Return [x, y] of the center of cell containing provided text 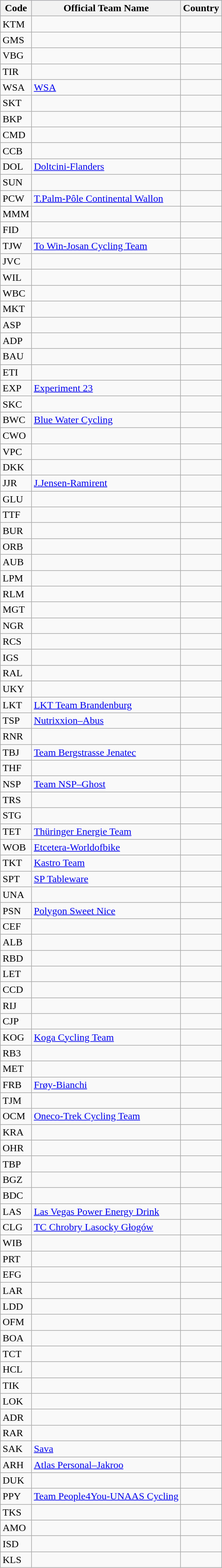
TET [16, 831]
BWC [16, 420]
TRS [16, 800]
BDC [16, 1195]
ADP [16, 341]
TKT [16, 863]
CWO [16, 435]
PRT [16, 1259]
SAK [16, 1449]
Country [201, 8]
DKK [16, 467]
IGS [16, 657]
ADR [16, 1417]
Oneco-Trek Cycling Team [106, 1116]
SKT [16, 103]
BOA [16, 1338]
Experiment 23 [106, 388]
SPT [16, 879]
KTM [16, 24]
MMM [16, 214]
RIJ [16, 1006]
Polygon Sweet Nice [106, 910]
Team Bergstrasse Jenatec [106, 752]
SKC [16, 404]
LKT [16, 705]
JVC [16, 262]
THF [16, 768]
RAR [16, 1433]
AUB [16, 562]
JJR [16, 483]
KLS [16, 1560]
KRA [16, 1132]
SUN [16, 182]
LET [16, 974]
Doltcini-Flanders [106, 166]
TTF [16, 515]
TC Chrobry Lasocky Głogów [106, 1227]
TSP [16, 721]
TCT [16, 1354]
ALB [16, 942]
ARH [16, 1464]
WBC [16, 293]
Team NSP–Ghost [106, 784]
GLU [16, 499]
MGT [16, 610]
CEF [16, 926]
RB3 [16, 1053]
BKP [16, 119]
Kastro Team [106, 863]
BGZ [16, 1180]
MET [16, 1069]
LAS [16, 1212]
Atlas Personal–Jakroo [106, 1464]
TIK [16, 1385]
LAR [16, 1291]
UNA [16, 895]
PCW [16, 198]
J.Jensen-Ramirent [106, 483]
RCS [16, 641]
LPM [16, 578]
ISD [16, 1544]
TKS [16, 1512]
VBG [16, 56]
Team People4You-UNAAS Cycling [106, 1496]
AMO [16, 1528]
Frøy-Bianchi [106, 1085]
FID [16, 230]
T.Palm-Pôle Continental Wallon [106, 198]
WOB [16, 847]
RLM [16, 594]
Nutrixxion–Abus [106, 721]
PPY [16, 1496]
Blue Water Cycling [106, 420]
Sava [106, 1449]
PSN [16, 910]
TIR [16, 72]
GMS [16, 40]
ETI [16, 372]
Thüringer Energie Team [106, 831]
CCD [16, 990]
HCL [16, 1370]
RAL [16, 673]
MKT [16, 309]
TJW [16, 246]
WIL [16, 277]
OFM [16, 1322]
Code [16, 8]
DUK [16, 1481]
OHR [16, 1148]
NGR [16, 626]
EFG [16, 1275]
LOK [16, 1401]
WIB [16, 1243]
RBD [16, 958]
To Win-Josan Cycling Team [106, 246]
UKY [16, 689]
BUR [16, 531]
LKT Team Brandenburg [106, 705]
CJP [16, 1021]
Official Team Name [106, 8]
OCM [16, 1116]
Las Vegas Power Energy Drink [106, 1212]
NSP [16, 784]
KOG [16, 1037]
SP Tableware [106, 879]
CCB [16, 151]
EXP [16, 388]
TJM [16, 1101]
STG [16, 816]
BAU [16, 356]
LDD [16, 1306]
ORB [16, 547]
ASP [16, 325]
FRB [16, 1085]
Etcetera-Worldofbike [106, 847]
TBJ [16, 752]
DOL [16, 166]
TBP [16, 1164]
CLG [16, 1227]
Koga Cycling Team [106, 1037]
CMD [16, 135]
VPC [16, 451]
RNR [16, 737]
